Detect which cell encompasses the target text, then output its (x, y) center coordinate. 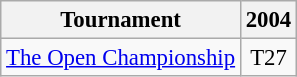
Tournament (121, 20)
T27 (268, 58)
The Open Championship (121, 58)
2004 (268, 20)
